Extract the (x, y) coordinate from the center of the cell holding the provided text.  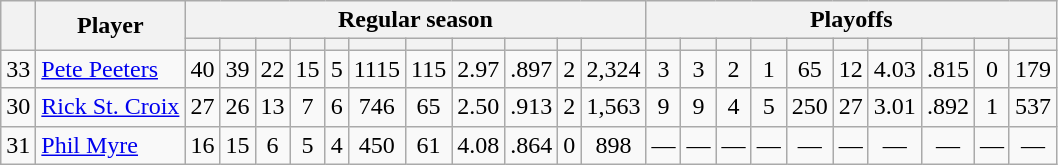
2,324 (614, 69)
.864 (532, 145)
Player (110, 26)
2.97 (478, 69)
30 (18, 107)
22 (272, 69)
179 (1032, 69)
4.03 (894, 69)
7 (308, 107)
Playoffs (852, 20)
4.08 (478, 145)
31 (18, 145)
Regular season (416, 20)
Rick St. Croix (110, 107)
39 (238, 69)
746 (376, 107)
2.50 (478, 107)
.897 (532, 69)
.913 (532, 107)
13 (272, 107)
Pete Peeters (110, 69)
.815 (948, 69)
33 (18, 69)
16 (202, 145)
115 (428, 69)
Phil Myre (110, 145)
12 (850, 69)
26 (238, 107)
250 (810, 107)
1,563 (614, 107)
3.01 (894, 107)
.892 (948, 107)
61 (428, 145)
40 (202, 69)
1115 (376, 69)
898 (614, 145)
450 (376, 145)
537 (1032, 107)
